Provide the (X, Y) coordinate of the cell's center where the given text is located.  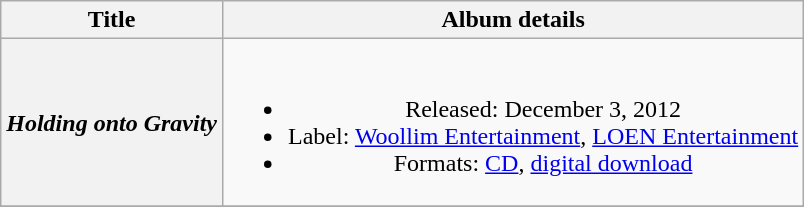
Holding onto Gravity (112, 122)
Title (112, 20)
Released: December 3, 2012Label: Woollim Entertainment, LOEN EntertainmentFormats: CD, digital download (512, 122)
Album details (512, 20)
